Scan for the cell matching the given text and deliver its [X, Y] coordinate at center. 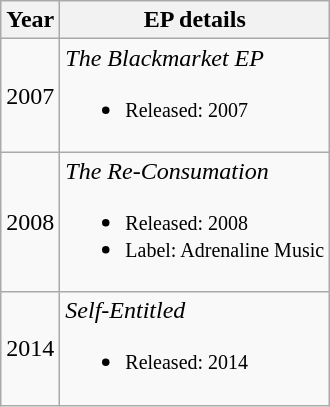
EP details [195, 20]
Year [30, 20]
2008 [30, 222]
2007 [30, 96]
2014 [30, 348]
Self-EntitledReleased: 2014 [195, 348]
The Re-ConsumationReleased: 2008Label: Adrenaline Music [195, 222]
The Blackmarket EPReleased: 2007 [195, 96]
